Return (X, Y) of the center of cell containing provided text 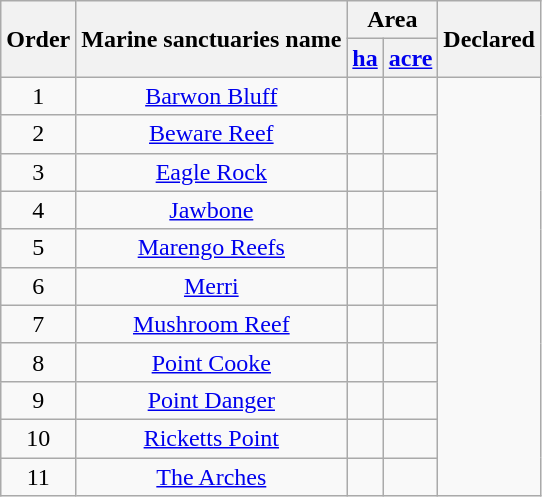
6 (38, 286)
Barwon Bluff (212, 96)
Marengo Reefs (212, 248)
Marine sanctuaries name (212, 39)
Point Cooke (212, 362)
4 (38, 210)
5 (38, 248)
2 (38, 134)
Declared (490, 39)
7 (38, 324)
1 (38, 96)
Ricketts Point (212, 438)
3 (38, 172)
Point Danger (212, 400)
Order (38, 39)
Mushroom Reef (212, 324)
8 (38, 362)
Eagle Rock (212, 172)
acre (410, 58)
Jawbone (212, 210)
10 (38, 438)
Merri (212, 286)
The Arches (212, 477)
Beware Reef (212, 134)
11 (38, 477)
ha (365, 58)
9 (38, 400)
Area (392, 20)
